Capture the cell that displays the provided text and extract its (x, y) central coordinate. 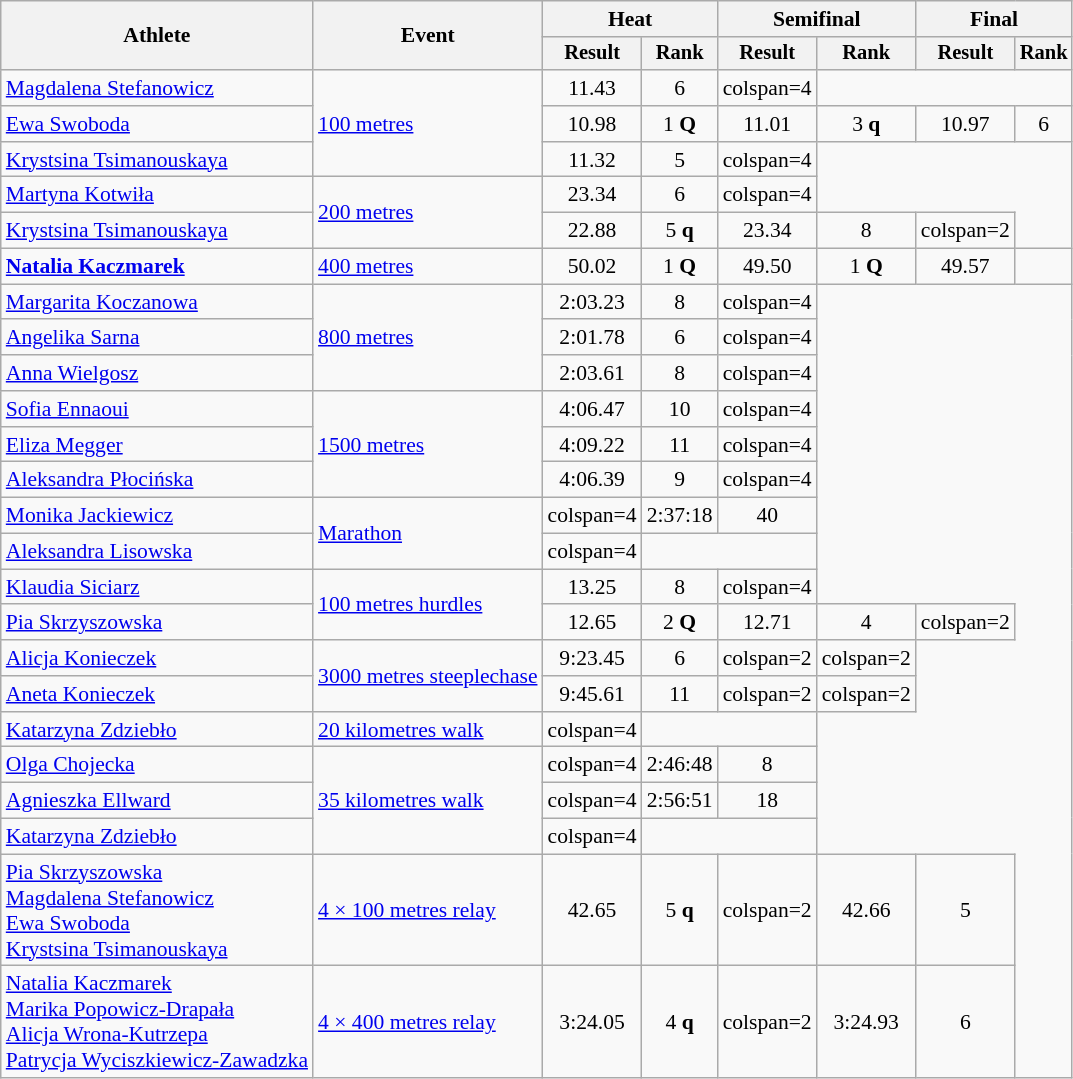
9:23.45 (592, 658)
11.32 (592, 160)
13.25 (592, 587)
Magdalena Stefanowicz (157, 88)
1500 metres (428, 444)
4:09.22 (592, 445)
Pia Skrzyszowska Magdalena StefanowiczEwa SwobodaKrystsina Tsimanouskaya (157, 910)
800 metres (428, 338)
11.43 (592, 88)
Margarita Koczanowa (157, 302)
18 (768, 801)
Natalia KaczmarekMarika Popowicz-DrapałaAlicja Wrona-KutrzepaPatrycja Wyciszkiewicz-Zawadzka (157, 1022)
9:45.61 (592, 694)
Semifinal (817, 19)
Athlete (157, 36)
Agnieszka Ellward (157, 801)
4:06.47 (592, 409)
Heat (630, 19)
2:37:18 (680, 516)
2:01.78 (592, 338)
Final (994, 19)
9 (680, 480)
35 kilometres walk (428, 800)
200 metres (428, 212)
2:56:51 (680, 801)
11.01 (768, 124)
50.02 (592, 267)
10.98 (592, 124)
4 × 400 metres relay (428, 1022)
Pia Skrzyszowska (157, 623)
3:24.05 (592, 1022)
2 Q (680, 623)
Aleksandra Lisowska (157, 552)
Alicja Konieczek (157, 658)
400 metres (428, 267)
2:03.23 (592, 302)
12.71 (768, 623)
4 × 100 metres relay (428, 910)
3000 metres steeplechase (428, 676)
42.66 (866, 910)
Olga Chojecka (157, 765)
22.88 (592, 231)
4:06.39 (592, 480)
Aleksandra Płocińska (157, 480)
49.50 (768, 267)
Klaudia Siciarz (157, 587)
20 kilometres walk (428, 730)
Angelika Sarna (157, 338)
40 (768, 516)
3 q (866, 124)
10 (680, 409)
42.65 (592, 910)
12.65 (592, 623)
3:24.93 (866, 1022)
Ewa Swoboda (157, 124)
49.57 (966, 267)
Eliza Megger (157, 445)
2:46:48 (680, 765)
100 metres (428, 124)
100 metres hurdles (428, 604)
4 q (680, 1022)
Sofia Ennaoui (157, 409)
Anna Wielgosz (157, 373)
Aneta Konieczek (157, 694)
2:03.61 (592, 373)
Martyna Kotwiła (157, 195)
4 (866, 623)
Monika Jackiewicz (157, 516)
10.97 (966, 124)
Event (428, 36)
Marathon (428, 534)
Natalia Kaczmarek (157, 267)
